Scan for the cell matching the given text and deliver its (X, Y) coordinate at center. 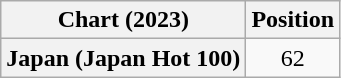
62 (293, 58)
Chart (2023) (124, 20)
Position (293, 20)
Japan (Japan Hot 100) (124, 58)
